Identify which cell holds the provided text, then report its (X, Y) central coordinate. 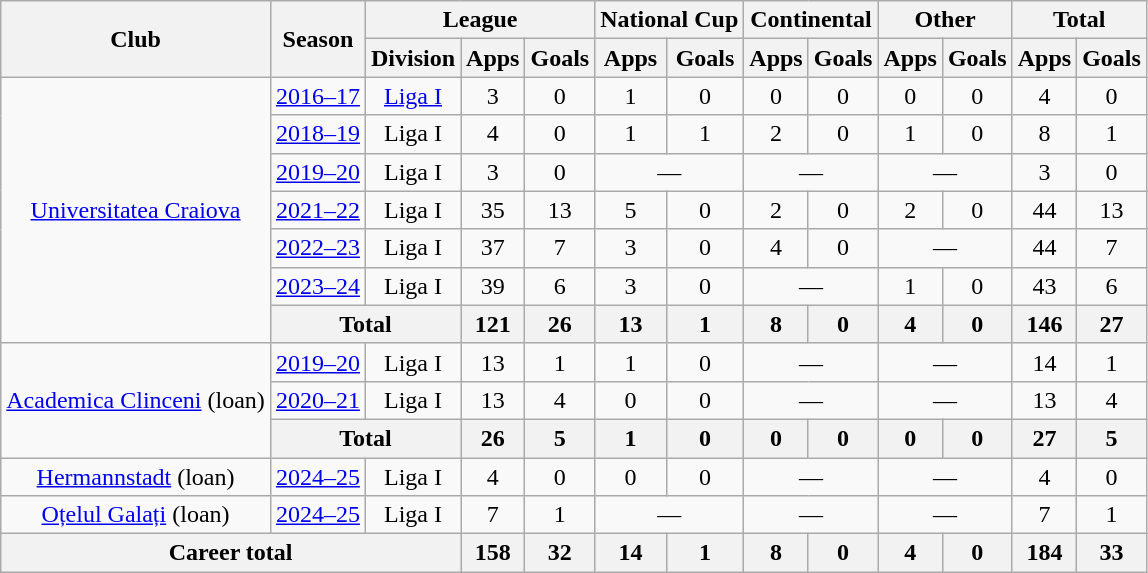
Oțelul Galați (loan) (136, 515)
National Cup (670, 20)
Continental (811, 20)
Season (318, 39)
2018–19 (318, 134)
146 (1044, 324)
Academica Clinceni (loan) (136, 400)
37 (493, 248)
2022–23 (318, 248)
Hermannstadt (loan) (136, 477)
2020–21 (318, 400)
158 (493, 553)
Club (136, 39)
Other (945, 20)
Universitatea Craiova (136, 210)
2021–22 (318, 210)
Division (412, 58)
43 (1044, 286)
League (480, 20)
184 (1044, 553)
2023–24 (318, 286)
121 (493, 324)
Career total (231, 553)
2016–17 (318, 96)
35 (493, 210)
32 (560, 553)
33 (1112, 553)
39 (493, 286)
